Find where the given text appears and provide that cell's center as (X, Y) coordinate. 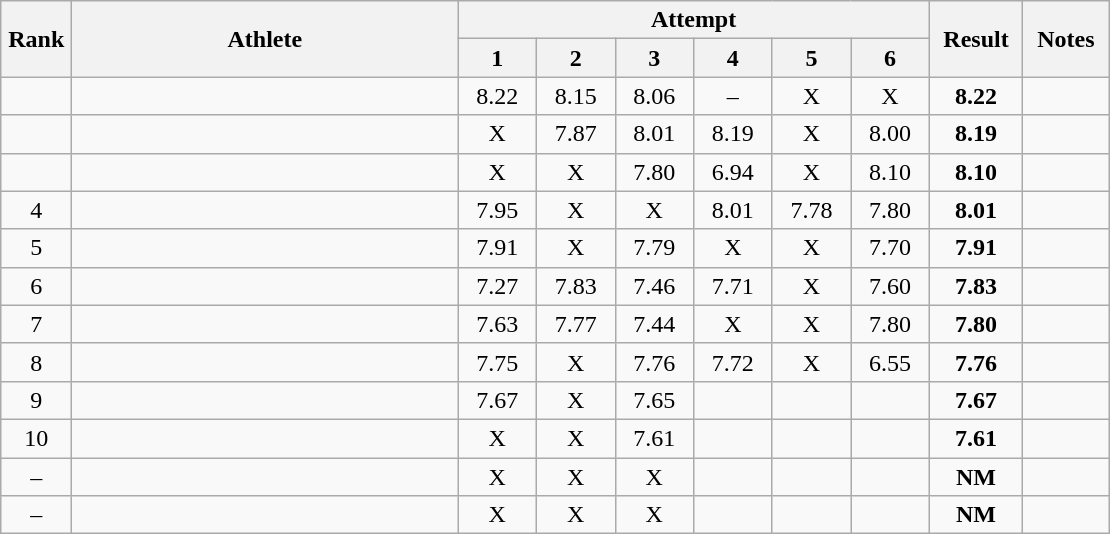
3 (654, 58)
7.79 (654, 248)
8.15 (576, 96)
6.55 (890, 362)
8 (36, 362)
7.60 (890, 286)
7.71 (734, 286)
1 (498, 58)
7.87 (576, 134)
7.95 (498, 210)
7.44 (654, 324)
7.72 (734, 362)
Athlete (265, 39)
7.77 (576, 324)
Attempt (694, 20)
Notes (1066, 39)
7.46 (654, 286)
9 (36, 400)
Rank (36, 39)
7.75 (498, 362)
6.94 (734, 172)
8.00 (890, 134)
8.06 (654, 96)
7.63 (498, 324)
7.65 (654, 400)
Result (976, 39)
7.78 (812, 210)
7 (36, 324)
7.70 (890, 248)
2 (576, 58)
10 (36, 438)
7.27 (498, 286)
